Output the (x, y) coordinate of the center of the cell containing the given text.  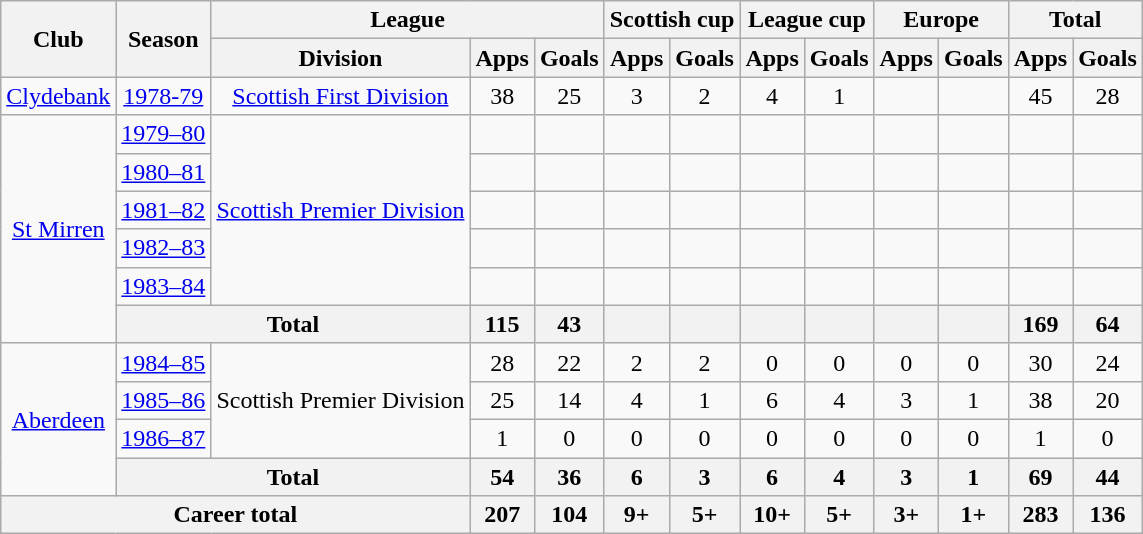
Aberdeen (58, 419)
League (408, 20)
207 (502, 515)
Career total (236, 515)
45 (1040, 96)
115 (502, 324)
League cup (807, 20)
Scottish cup (672, 20)
14 (569, 400)
54 (502, 477)
1982–83 (164, 248)
104 (569, 515)
Division (340, 58)
44 (1108, 477)
69 (1040, 477)
30 (1040, 362)
283 (1040, 515)
1981–82 (164, 210)
10+ (772, 515)
22 (569, 362)
3+ (906, 515)
1978-79 (164, 96)
20 (1108, 400)
Clydebank (58, 96)
169 (1040, 324)
Europe (941, 20)
36 (569, 477)
Club (58, 39)
1979–80 (164, 134)
9+ (636, 515)
1984–85 (164, 362)
136 (1108, 515)
Season (164, 39)
Scottish First Division (340, 96)
24 (1108, 362)
64 (1108, 324)
1985–86 (164, 400)
1980–81 (164, 172)
1983–84 (164, 286)
1+ (973, 515)
43 (569, 324)
1986–87 (164, 438)
St Mirren (58, 229)
